Identify which cell holds the provided text, then report its (X, Y) central coordinate. 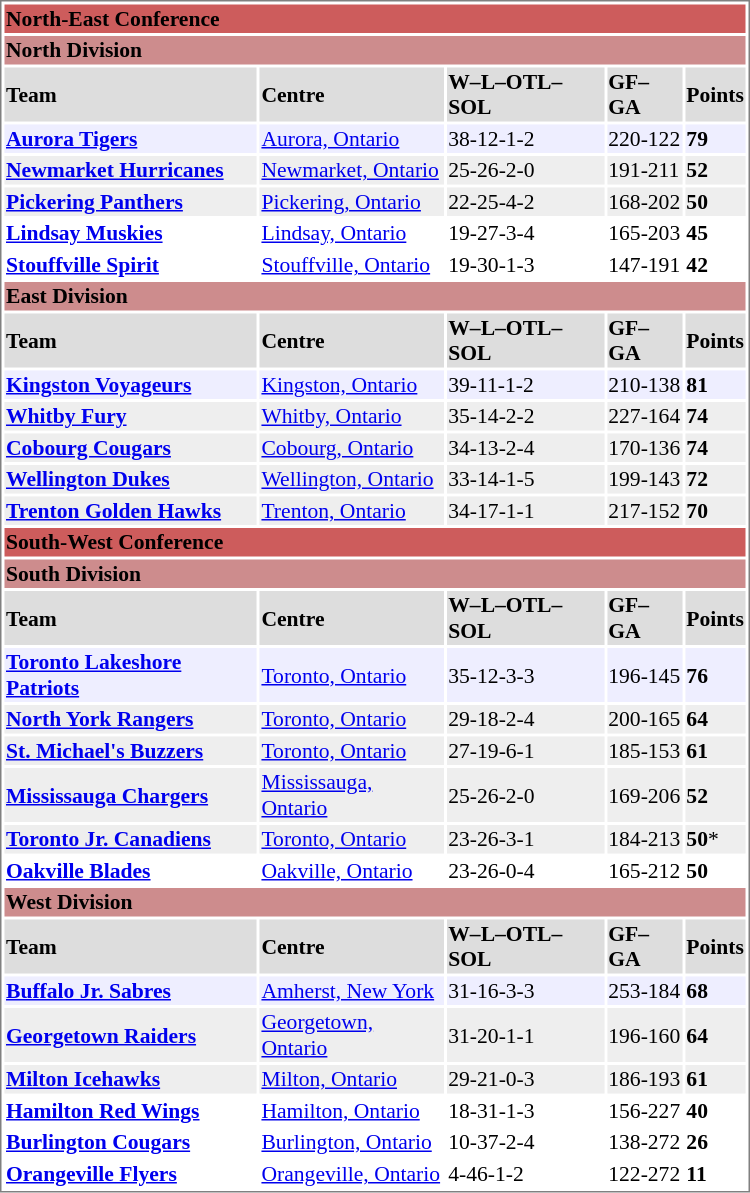
Milton Icehawks (130, 1079)
Toronto Jr. Canadiens (130, 839)
40 (716, 1110)
227-164 (644, 416)
10-37-2-4 (526, 1142)
39-11-1-2 (526, 384)
11 (716, 1174)
Toronto Lakeshore Patriots (130, 675)
Kingston Voyageurs (130, 384)
45 (716, 233)
4-46-1-2 (526, 1174)
Cobourg, Ontario (352, 448)
Lindsay, Ontario (352, 233)
35-14-2-2 (526, 416)
Buffalo Jr. Sabres (130, 990)
169-206 (644, 795)
Stouffville, Ontario (352, 264)
Orangeville Flyers (130, 1174)
Oakville Blades (130, 870)
199-143 (644, 479)
Aurora Tigers (130, 138)
72 (716, 479)
138-272 (644, 1142)
St. Michael's Buzzers (130, 750)
Kingston, Ontario (352, 384)
Burlington Cougars (130, 1142)
22-25-4-2 (526, 202)
Newmarket, Ontario (352, 170)
200-165 (644, 719)
23-26-3-1 (526, 839)
196-145 (644, 675)
191-211 (644, 170)
29-21-0-3 (526, 1079)
Georgetown Raiders (130, 1035)
Whitby, Ontario (352, 416)
33-14-1-5 (526, 479)
170-136 (644, 448)
165-212 (644, 870)
186-193 (644, 1079)
North-East Conference (374, 18)
168-202 (644, 202)
122-272 (644, 1174)
North York Rangers (130, 719)
165-203 (644, 233)
Hamilton Red Wings (130, 1110)
42 (716, 264)
29-18-2-4 (526, 719)
27-19-6-1 (526, 750)
Oakville, Ontario (352, 870)
23-26-0-4 (526, 870)
147-191 (644, 264)
31-16-3-3 (526, 990)
31-20-1-1 (526, 1035)
Hamilton, Ontario (352, 1110)
Mississauga Chargers (130, 795)
35-12-3-3 (526, 675)
South-West Conference (374, 542)
South Division (374, 574)
220-122 (644, 138)
50* (716, 839)
210-138 (644, 384)
Orangeville, Ontario (352, 1174)
253-184 (644, 990)
156-227 (644, 1110)
184-213 (644, 839)
Pickering Panthers (130, 202)
217-152 (644, 510)
Amherst, New York (352, 990)
Burlington, Ontario (352, 1142)
34-13-2-4 (526, 448)
Lindsay Muskies (130, 233)
Georgetown, Ontario (352, 1035)
Trenton Golden Hawks (130, 510)
185-153 (644, 750)
Mississauga, Ontario (352, 795)
Milton, Ontario (352, 1079)
34-17-1-1 (526, 510)
Wellington, Ontario (352, 479)
Pickering, Ontario (352, 202)
19-27-3-4 (526, 233)
Cobourg Cougars (130, 448)
Trenton, Ontario (352, 510)
79 (716, 138)
81 (716, 384)
Stouffville Spirit (130, 264)
North Division (374, 50)
196-160 (644, 1035)
Whitby Fury (130, 416)
76 (716, 675)
East Division (374, 296)
Newmarket Hurricanes (130, 170)
18-31-1-3 (526, 1110)
70 (716, 510)
26 (716, 1142)
Wellington Dukes (130, 479)
West Division (374, 902)
38-12-1-2 (526, 138)
68 (716, 990)
Aurora, Ontario (352, 138)
19-30-1-3 (526, 264)
